Extract the [x, y] coordinate from the center of the cell holding the provided text.  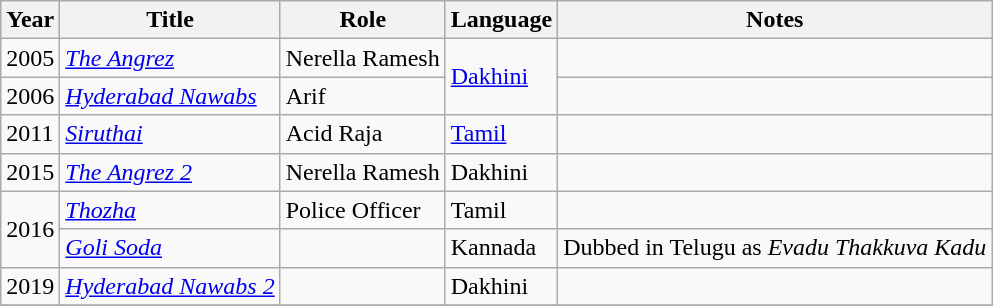
Language [501, 20]
Acid Raja [362, 134]
Goli Soda [170, 248]
The Angrez 2 [170, 172]
2011 [30, 134]
Role [362, 20]
Hyderabad Nawabs [170, 96]
Arif [362, 96]
The Angrez [170, 58]
Thozha [170, 210]
2015 [30, 172]
Dubbed in Telugu as Evadu Thakkuva Kadu [775, 248]
2016 [30, 229]
Police Officer [362, 210]
2019 [30, 286]
Title [170, 20]
Siruthai [170, 134]
Kannada [501, 248]
2005 [30, 58]
Notes [775, 20]
Hyderabad Nawabs 2 [170, 286]
Year [30, 20]
2006 [30, 96]
